Capture the cell that displays the provided text and extract its [x, y] central coordinate. 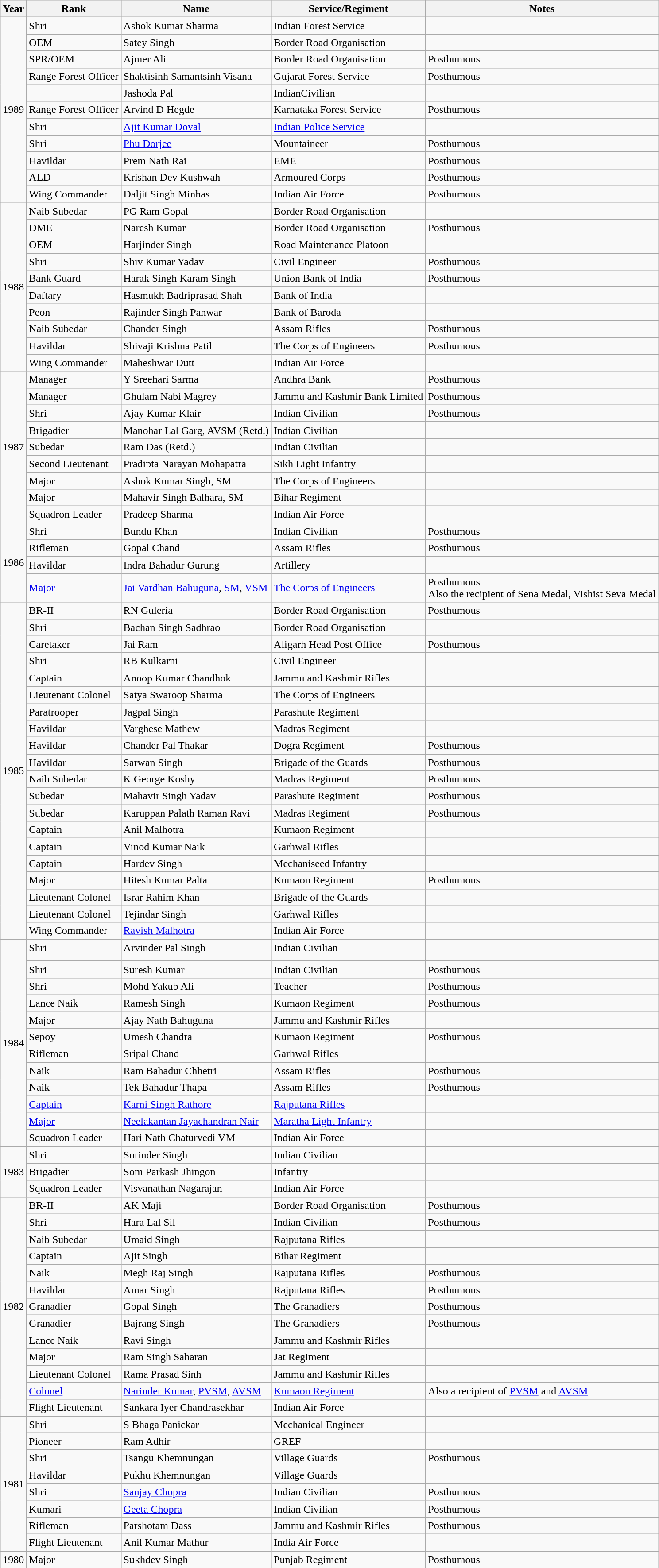
1982 [13, 1306]
1986 [13, 562]
Tek Bahadur Thapa [196, 1088]
Hardev Singh [196, 863]
1985 [13, 770]
PosthumousAlso the recipient of Sena Medal, Vishist Seva Medal [542, 588]
Manohar Lal Garg, AVSM (Retd.) [196, 430]
Ram Bahadur Chhetri [196, 1071]
Bajrang Singh [196, 1324]
Y Sreehari Sarma [196, 379]
Ram Adhir [196, 1441]
Naresh Kumar [196, 228]
Ravi Singh [196, 1340]
Umaid Singh [196, 1239]
Mahavir Singh Balhara, SM [196, 498]
Mechanical Engineer [349, 1425]
Karnataka Forest Service [349, 110]
Maratha Light Infantry [349, 1121]
Chander Pal Thakar [196, 745]
Satey Singh [196, 43]
Maheshwar Dutt [196, 363]
AK Maji [196, 1205]
Harjinder Singh [196, 245]
Pradipta Narayan Mohapatra [196, 464]
1987 [13, 447]
1983 [13, 1172]
Aligarh Head Post Office [349, 644]
Tejindar Singh [196, 914]
Indian Forest Service [349, 26]
Gujarat Forest Service [349, 76]
1981 [13, 1483]
Vinod Kumar Naik [196, 847]
Indra Bahadur Gurung [196, 565]
Neelakantan Jayachandran Nair [196, 1121]
Karni Singh Rathore [196, 1104]
Notes [542, 9]
Bachan Singh Sadhrao [196, 627]
Caretaker [74, 644]
Anoop Kumar Chandhok [196, 678]
Second Lieutenant [74, 464]
Ashok Kumar Sharma [196, 26]
Hasmukh Badriprasad Shah [196, 295]
Ajay Nath Bahuguna [196, 1020]
Indian Police Service [349, 127]
Krishan Dev Kushwah [196, 177]
Sarwan Singh [196, 762]
Rajinder Singh Panwar [196, 312]
Pioneer [74, 1441]
Hitesh Kumar Palta [196, 880]
Jammu and Kashmir Bank Limited [349, 396]
IndianCivilian [349, 93]
Surinder Singh [196, 1155]
Amar Singh [196, 1290]
Arvind D Hegde [196, 110]
Year [13, 9]
S Bhaga Panickar [196, 1425]
Sepoy [74, 1037]
Tsangu Khemnungan [196, 1458]
Service/Regiment [349, 9]
Chander Singh [196, 329]
Satya Swaroop Sharma [196, 695]
K George Koshy [196, 779]
Hara Lal Sil [196, 1222]
PG Ram Gopal [196, 211]
Daljit Singh Minhas [196, 194]
Rama Prasad Sinh [196, 1374]
ALD [74, 177]
Suresh Kumar [196, 969]
Ajmer Ali [196, 59]
Pukhu Khemnungan [196, 1475]
EME [349, 160]
Mechaniseed Infantry [349, 863]
Bundu Khan [196, 531]
Jat Regiment [349, 1357]
Ramesh Singh [196, 1003]
Arvinder Pal Singh [196, 948]
Ravish Malhotra [196, 931]
Sanjay Chopra [196, 1492]
Ghulam Nabi Magrey [196, 396]
GREF [349, 1441]
Artillery [349, 565]
Jai Ram [196, 644]
Ajit Kumar Doval [196, 127]
1980 [13, 1559]
Phu Dorjee [196, 143]
Karuppan Palath Raman Ravi [196, 813]
1989 [13, 110]
Ajay Kumar Klair [196, 413]
Anil Malhotra [196, 830]
Ram Das (Retd.) [196, 447]
1984 [13, 1043]
Bank of Baroda [349, 312]
Anil Kumar Mathur [196, 1542]
RN Guleria [196, 611]
Parshotam Dass [196, 1525]
Jashoda Pal [196, 93]
Visvanathan Nagarajan [196, 1189]
1988 [13, 287]
Dogra Regiment [349, 745]
Teacher [349, 986]
Narinder Kumar, PVSM, AVSM [196, 1391]
Jai Vardhan Bahuguna, SM, VSM [196, 588]
Ajit Singh [196, 1256]
Jagpal Singh [196, 712]
Shiv Kumar Yadav [196, 262]
Mountaineer [349, 143]
Kumari [74, 1509]
Sripal Chand [196, 1054]
Megh Raj Singh [196, 1273]
Shivaji Krishna Patil [196, 346]
Bank of India [349, 295]
Sikh Light Infantry [349, 464]
RB Kulkarni [196, 661]
Sankara Iyer Chandrasekhar [196, 1408]
Daftary [74, 295]
Road Maintenance Platoon [349, 245]
Shaktisinh Samantsinh Visana [196, 76]
Rank [74, 9]
SPR/OEM [74, 59]
Gopal Chand [196, 548]
Harak Singh Karam Singh [196, 279]
Infantry [349, 1172]
Name [196, 9]
Prem Nath Rai [196, 160]
Also a recipient of PVSM and AVSM [542, 1391]
Umesh Chandra [196, 1037]
Armoured Corps [349, 177]
Gopal Singh [196, 1307]
Ram Singh Saharan [196, 1357]
Pradeep Sharma [196, 515]
Hari Nath Chaturvedi VM [196, 1138]
Mohd Yakub Ali [196, 986]
Sukhdev Singh [196, 1559]
Andhra Bank [349, 379]
Peon [74, 312]
Union Bank of India [349, 279]
Punjab Regiment [349, 1559]
Israr Rahim Khan [196, 897]
Som Parkash Jhingon [196, 1172]
Paratrooper [74, 712]
India Air Force [349, 1542]
DME [74, 228]
Colonel [74, 1391]
Mahavir Singh Yadav [196, 796]
Bank Guard [74, 279]
Varghese Mathew [196, 728]
Ashok Kumar Singh, SM [196, 480]
Geeta Chopra [196, 1509]
